Identify which cell holds the provided text, then report its [X, Y] central coordinate. 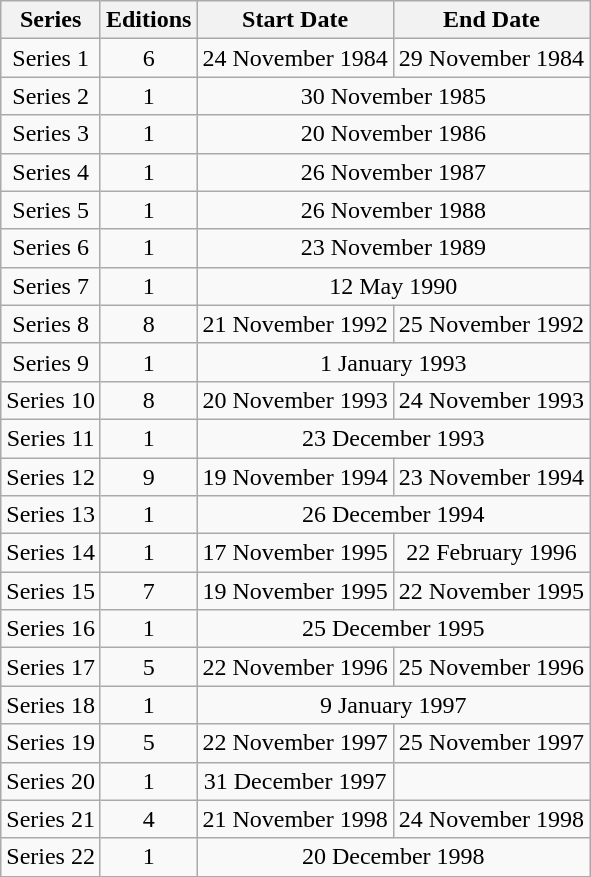
19 November 1995 [295, 591]
Series 5 [51, 210]
Series 14 [51, 553]
End Date [491, 20]
Series 7 [51, 286]
21 November 1992 [295, 324]
9 [148, 477]
4 [148, 819]
Series 22 [51, 857]
Series 13 [51, 515]
1 January 1993 [394, 362]
19 November 1994 [295, 477]
22 November 1995 [491, 591]
31 December 1997 [295, 781]
24 November 1993 [491, 400]
20 November 1986 [394, 134]
25 November 1992 [491, 324]
24 November 1998 [491, 819]
Series 4 [51, 172]
Series 15 [51, 591]
21 November 1998 [295, 819]
Editions [148, 20]
Series 8 [51, 324]
26 November 1988 [394, 210]
26 December 1994 [394, 515]
20 November 1993 [295, 400]
7 [148, 591]
Series 20 [51, 781]
Series 11 [51, 438]
22 November 1997 [295, 743]
Start Date [295, 20]
Series 17 [51, 667]
17 November 1995 [295, 553]
6 [148, 58]
30 November 1985 [394, 96]
Series 18 [51, 705]
Series 10 [51, 400]
20 December 1998 [394, 857]
29 November 1984 [491, 58]
24 November 1984 [295, 58]
12 May 1990 [394, 286]
Series 3 [51, 134]
25 December 1995 [394, 629]
Series 12 [51, 477]
9 January 1997 [394, 705]
Series 2 [51, 96]
22 November 1996 [295, 667]
23 December 1993 [394, 438]
23 November 1989 [394, 248]
Series 21 [51, 819]
Series 9 [51, 362]
22 February 1996 [491, 553]
Series 6 [51, 248]
Series [51, 20]
Series 16 [51, 629]
23 November 1994 [491, 477]
26 November 1987 [394, 172]
25 November 1997 [491, 743]
25 November 1996 [491, 667]
Series 1 [51, 58]
Series 19 [51, 743]
